From the cell containing the given text, extract its center point as (X, Y) coordinate. 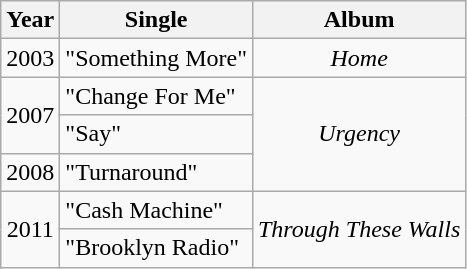
2003 (30, 58)
"Cash Machine" (156, 210)
Through These Walls (358, 229)
Year (30, 20)
Home (358, 58)
"Something More" (156, 58)
Album (358, 20)
"Brooklyn Radio" (156, 248)
Urgency (358, 134)
2008 (30, 172)
2011 (30, 229)
"Say" (156, 134)
"Turnaround" (156, 172)
Single (156, 20)
"Change For Me" (156, 96)
2007 (30, 115)
